Determine the [X, Y] coordinate at the center of the cell enclosing the given text.  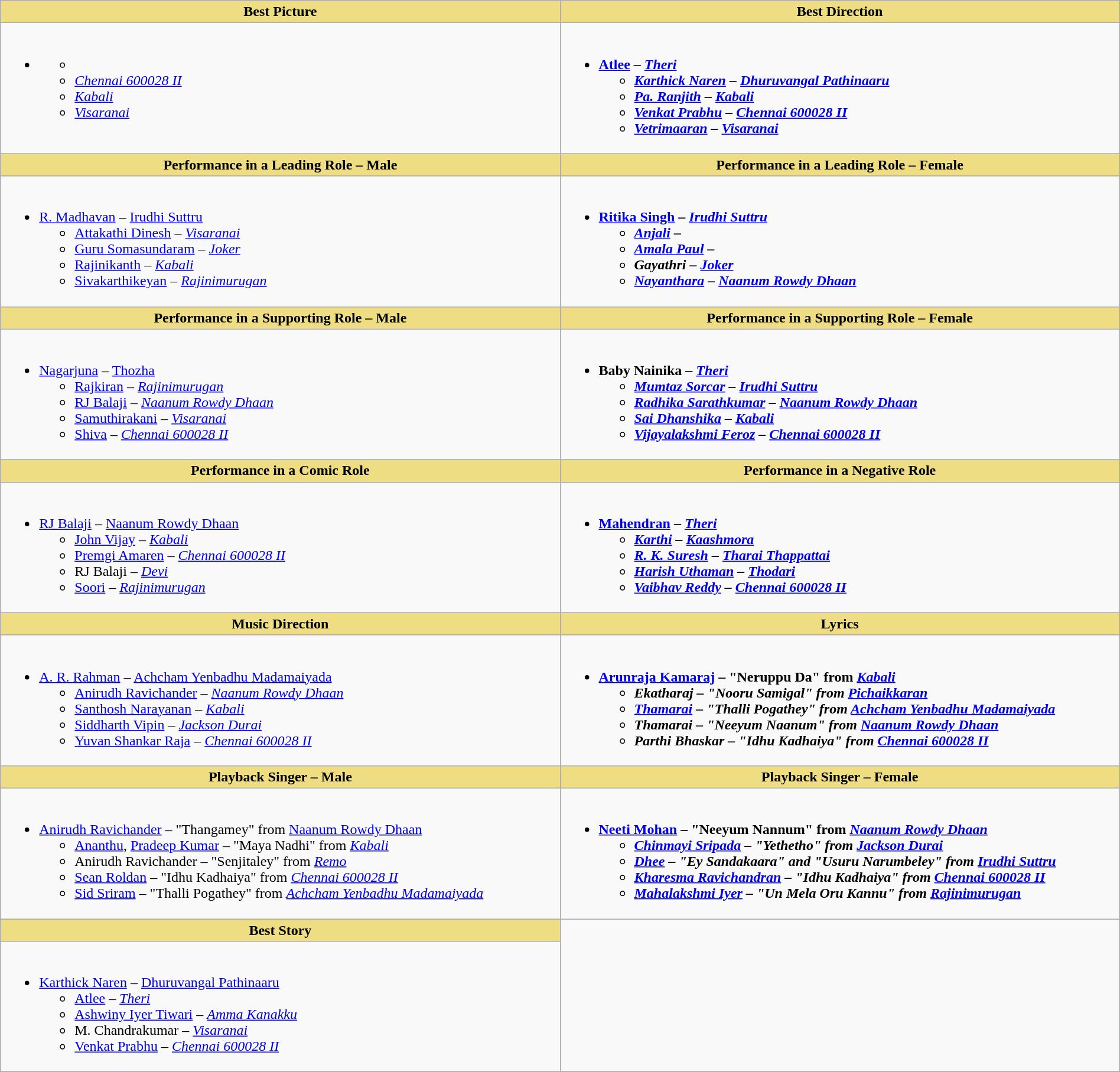
Karthick Naren – Dhuruvangal PathinaaruAtlee – TheriAshwiny Iyer Tiwari – Amma KanakkuM. Chandrakumar – VisaranaiVenkat Prabhu – Chennai 600028 II [280, 1006]
Performance in a Negative Role [840, 471]
Performance in a Leading Role – Male [280, 165]
Performance in a Comic Role [280, 471]
Playback Singer – Male [280, 777]
Music Direction [280, 624]
Best Direction [840, 12]
Nagarjuna – ThozhaRajkiran – RajinimuruganRJ Balaji – Naanum Rowdy DhaanSamuthirakani – VisaranaiShiva – Chennai 600028 II [280, 395]
Mahendran – TheriKarthi – KaashmoraR. K. Suresh – Tharai ThappattaiHarish Uthaman – ThodariVaibhav Reddy – Chennai 600028 II [840, 547]
Chennai 600028 IIKabaliVisaranai [280, 89]
Performance in a Supporting Role – Male [280, 318]
Playback Singer – Female [840, 777]
RJ Balaji – Naanum Rowdy Dhaan John Vijay – KabaliPremgi Amaren – Chennai 600028 IIRJ Balaji – DeviSoori – Rajinimurugan [280, 547]
Performance in a Leading Role – Female [840, 165]
Best Picture [280, 12]
Lyrics [840, 624]
Performance in a Supporting Role – Female [840, 318]
Ritika Singh – Irudhi Suttru Anjali – Amala Paul – Gayathri – JokerNayanthara – Naanum Rowdy Dhaan [840, 241]
Atlee – TheriKarthick Naren – Dhuruvangal PathinaaruPa. Ranjith – KabaliVenkat Prabhu – Chennai 600028 IIVetrimaaran – Visaranai [840, 89]
Best Story [280, 930]
R. Madhavan – Irudhi SuttruAttakathi Dinesh – VisaranaiGuru Somasundaram – JokerRajinikanth – KabaliSivakarthikeyan – Rajinimurugan [280, 241]
